Output the (x, y) coordinate of the center of the cell containing the given text.  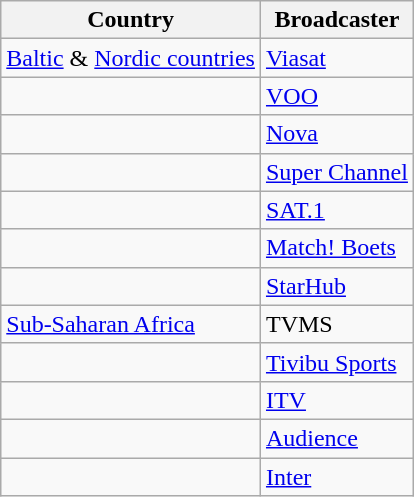
TVMS (336, 324)
Viasat (336, 58)
Match! Boets (336, 248)
StarHub (336, 286)
Broadcaster (336, 20)
Nova (336, 134)
Audience (336, 438)
SAT.1 (336, 210)
Baltic & Nordic countries (131, 58)
Inter (336, 477)
ITV (336, 400)
Sub-Saharan Africa (131, 324)
VOO (336, 96)
Tivibu Sports (336, 362)
Super Channel (336, 172)
Country (131, 20)
